Search for the cell housing the specified text and yield its [x, y] center coordinate. 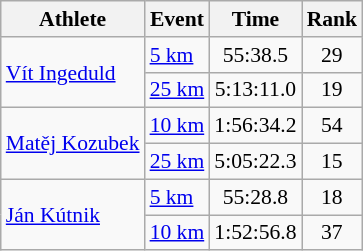
1:56:34.2 [255, 126]
Vít Ingeduld [73, 72]
54 [332, 126]
18 [332, 197]
Rank [332, 19]
55:38.5 [255, 55]
Athlete [73, 19]
Event [178, 19]
Ján Kútnik [73, 214]
37 [332, 233]
5:05:22.3 [255, 162]
Time [255, 19]
Matěj Kozubek [73, 144]
19 [332, 90]
5:13:11.0 [255, 90]
1:52:56.8 [255, 233]
55:28.8 [255, 197]
15 [332, 162]
29 [332, 55]
